For the text-containing cell, return its midpoint in [x, y] coordinate format. 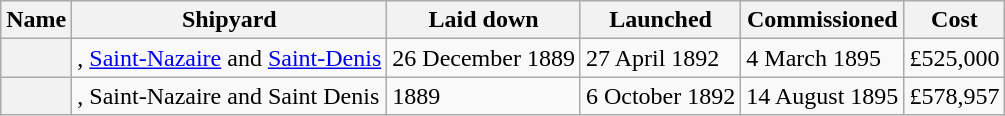
£525,000 [954, 58]
26 December 1889 [484, 58]
Cost [954, 20]
Laid down [484, 20]
, Saint-Nazaire and Saint Denis [230, 96]
Shipyard [230, 20]
4 March 1895 [822, 58]
Launched [660, 20]
Name [36, 20]
, Saint-Nazaire and Saint-Denis [230, 58]
27 April 1892 [660, 58]
£578,957 [954, 96]
6 October 1892 [660, 96]
Commissioned [822, 20]
14 August 1895 [822, 96]
1889 [484, 96]
